From the cell containing the given text, extract its center point as (X, Y) coordinate. 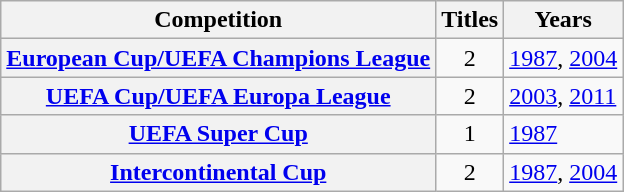
European Cup/UEFA Champions League (218, 58)
1987 (564, 134)
Intercontinental Cup (218, 172)
2003, 2011 (564, 96)
Years (564, 20)
Titles (470, 20)
UEFA Cup/UEFA Europa League (218, 96)
UEFA Super Cup (218, 134)
1 (470, 134)
Competition (218, 20)
